Scan for the cell matching the given text and deliver its (x, y) coordinate at center. 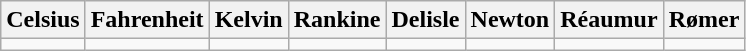
Rømer (704, 20)
Newton (510, 20)
Celsius (43, 20)
Delisle (426, 20)
Fahrenheit (147, 20)
Réaumur (609, 20)
Rankine (337, 20)
Kelvin (248, 20)
